Output the [X, Y] coordinate of the center of the cell containing the given text.  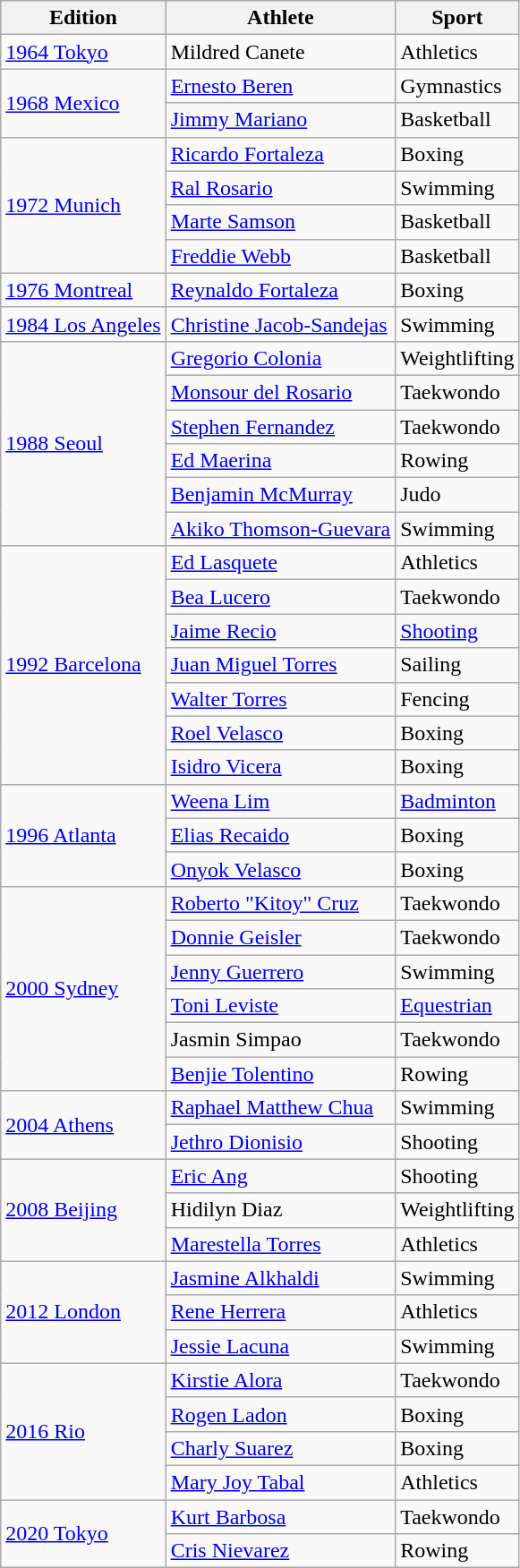
Ed Lasquete [281, 563]
Toni Leviste [281, 1006]
Benjie Tolentino [281, 1074]
Jaime Recio [281, 631]
Jenny Guerrero [281, 971]
Marte Samson [281, 222]
Walter Torres [281, 699]
Rene Herrera [281, 1312]
Freddie Webb [281, 256]
Christine Jacob-Sandejas [281, 324]
Jethro Dionisio [281, 1142]
Roel Velasco [281, 733]
2020 Tokyo [83, 1534]
Weena Lim [281, 801]
2012 London [83, 1312]
Marestella Torres [281, 1244]
Fencing [457, 699]
Ral Rosario [281, 188]
1984 Los Angeles [83, 324]
1972 Munich [83, 205]
Kirstie Alora [281, 1380]
Donnie Geisler [281, 937]
Hidilyn Diaz [281, 1210]
Sailing [457, 665]
Cris Nievarez [281, 1551]
2008 Beijing [83, 1210]
Mary Joy Tabal [281, 1482]
1968 Mexico [83, 103]
Charly Suarez [281, 1448]
Bea Lucero [281, 597]
Badminton [457, 801]
2000 Sydney [83, 988]
Reynaldo Fortaleza [281, 290]
Jessie Lacuna [281, 1346]
Edition [83, 18]
Ricardo Fortaleza [281, 154]
Jimmy Mariano [281, 120]
Juan Miguel Torres [281, 665]
Isidro Vicera [281, 767]
Mildred Canete [281, 52]
2016 Rio [83, 1431]
Ernesto Beren [281, 86]
1964 Tokyo [83, 52]
1992 Barcelona [83, 665]
Onyok Velasco [281, 869]
Kurt Barbosa [281, 1517]
Stephen Fernandez [281, 427]
Gregorio Colonia [281, 358]
Athlete [281, 18]
1988 Seoul [83, 443]
Jasmine Alkhaldi [281, 1278]
2004 Athens [83, 1125]
Jasmin Simpao [281, 1040]
Roberto "Kitoy" Cruz [281, 903]
1996 Atlanta [83, 835]
Ed Maerina [281, 461]
Elias Recaido [281, 835]
Rogen Ladon [281, 1414]
Equestrian [457, 1006]
Raphael Matthew Chua [281, 1108]
Sport [457, 18]
1976 Montreal [83, 290]
Benjamin McMurray [281, 495]
Akiko Thomson-Guevara [281, 529]
Gymnastics [457, 86]
Monsour del Rosario [281, 392]
Judo [457, 495]
Eric Ang [281, 1176]
